Detect which cell encompasses the target text, then output its [X, Y] center coordinate. 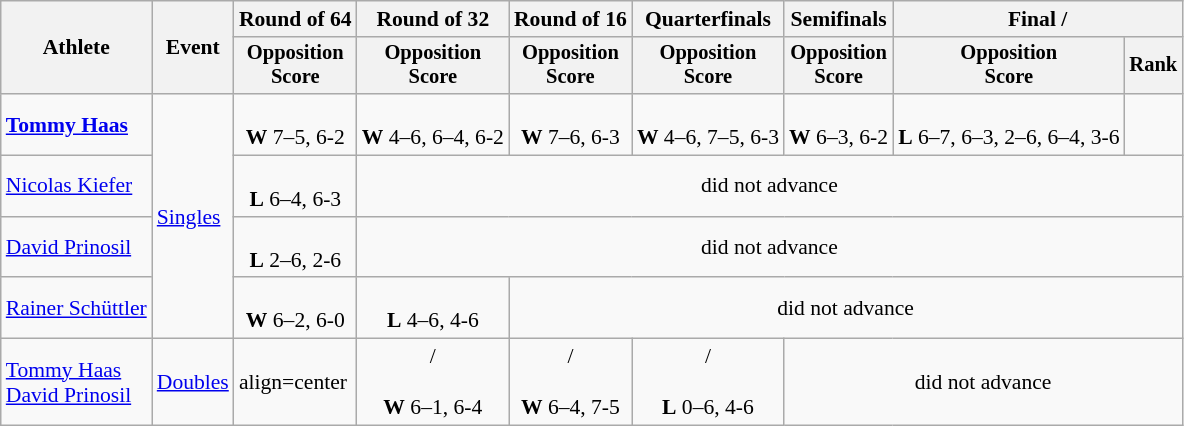
W 6–2, 6-0 [296, 308]
Rainer Schüttler [76, 308]
Singles [193, 216]
Final / [1038, 19]
Nicolas Kiefer [76, 186]
W 6–3, 6-2 [838, 124]
W 4–6, 6–4, 6-2 [433, 124]
Round of 64 [296, 19]
L 6–4, 6-3 [296, 186]
David Prinosil [76, 248]
W 7–5, 6-2 [296, 124]
L 6–7, 6–3, 2–6, 6–4, 3-6 [1008, 124]
/L 0–6, 4-6 [708, 382]
L 2–6, 2-6 [296, 248]
Tommy Haas [76, 124]
Tommy Haas David Prinosil [76, 382]
Semifinals [838, 19]
Round of 32 [433, 19]
Athlete [76, 48]
align=center [296, 382]
W 4–6, 7–5, 6-3 [708, 124]
Rank [1154, 66]
Event [193, 48]
W 7–6, 6-3 [570, 124]
/W 6–1, 6-4 [433, 382]
L 4–6, 4-6 [433, 308]
/W 6–4, 7-5 [570, 382]
Quarterfinals [708, 19]
Doubles [193, 382]
Round of 16 [570, 19]
